Return (x, y) of the center of cell containing provided text 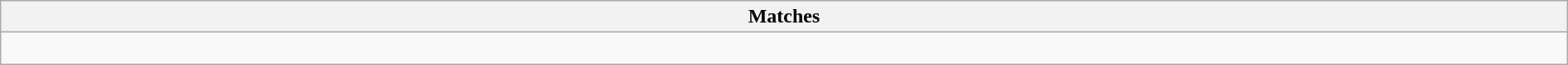
Matches (784, 17)
